Identify which cell holds the provided text, then report its [X, Y] central coordinate. 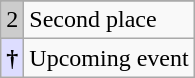
2 [12, 20]
Second place [109, 20]
† [12, 58]
Upcoming event [109, 58]
